Identify which cell holds the provided text, then report its (X, Y) central coordinate. 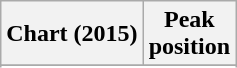
Chart (2015) (72, 34)
Peak position (189, 34)
